Find where the given text appears and provide that cell's center as [x, y] coordinate. 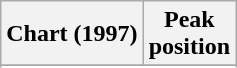
Peakposition [189, 34]
Chart (1997) [72, 34]
